Pinpoint the cell where the given text exists, returning its [X, Y] midpoint coordinate. 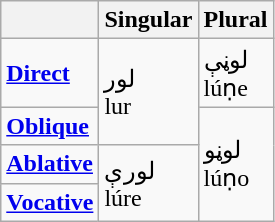
Direct [50, 73]
Singular [148, 20]
لورlur [148, 92]
لورېlúre [148, 183]
Oblique [50, 126]
لوڼوlúṇo [236, 164]
Vocative [50, 202]
Ablative [50, 164]
Plural [236, 20]
لوڼېlúṇe [236, 73]
